Provide the (X, Y) coordinate of the cell's center where the given text is located.  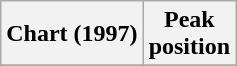
Peakposition (189, 34)
Chart (1997) (72, 34)
